Scan for the cell matching the given text and deliver its [X, Y] coordinate at center. 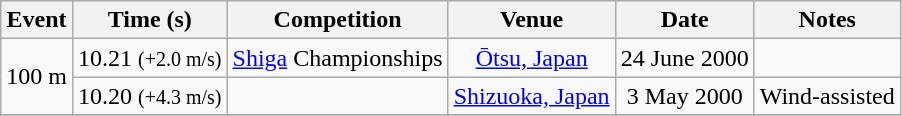
Time (s) [150, 20]
Notes [827, 20]
10.21 (+2.0 m/s) [150, 58]
Shizuoka, Japan [532, 96]
100 m [37, 77]
Event [37, 20]
Shiga Championships [338, 58]
3 May 2000 [684, 96]
Ōtsu, Japan [532, 58]
Date [684, 20]
24 June 2000 [684, 58]
Competition [338, 20]
10.20 (+4.3 m/s) [150, 96]
Wind-assisted [827, 96]
Venue [532, 20]
